Detect which cell encompasses the target text, then output its (X, Y) center coordinate. 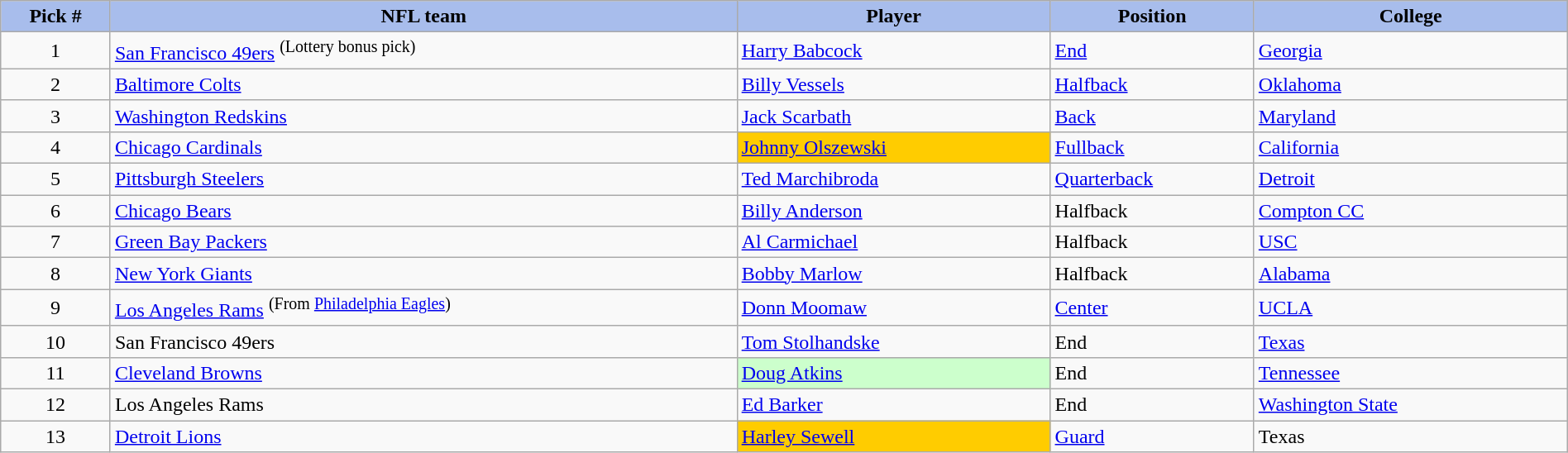
Tennessee (1411, 373)
7 (56, 242)
San Francisco 49ers (Lottery bonus pick) (423, 51)
Baltimore Colts (423, 84)
Green Bay Packers (423, 242)
Bobby Marlow (893, 274)
Compton CC (1411, 211)
Tom Stolhandske (893, 341)
Pittsburgh Steelers (423, 179)
Back (1152, 116)
Ted Marchibroda (893, 179)
9 (56, 308)
San Francisco 49ers (423, 341)
Player (893, 17)
12 (56, 404)
Pick # (56, 17)
Maryland (1411, 116)
Doug Atkins (893, 373)
10 (56, 341)
6 (56, 211)
Detroit (1411, 179)
Oklahoma (1411, 84)
1 (56, 51)
Harry Babcock (893, 51)
Center (1152, 308)
Alabama (1411, 274)
Georgia (1411, 51)
Washington State (1411, 404)
Harley Sewell (893, 436)
2 (56, 84)
Jack Scarbath (893, 116)
Los Angeles Rams (From Philadelphia Eagles) (423, 308)
Detroit Lions (423, 436)
11 (56, 373)
Fullback (1152, 147)
Los Angeles Rams (423, 404)
Chicago Bears (423, 211)
Chicago Cardinals (423, 147)
8 (56, 274)
College (1411, 17)
Ed Barker (893, 404)
13 (56, 436)
New York Giants (423, 274)
Billy Vessels (893, 84)
3 (56, 116)
Position (1152, 17)
Billy Anderson (893, 211)
Cleveland Browns (423, 373)
Johnny Olszewski (893, 147)
NFL team (423, 17)
5 (56, 179)
Guard (1152, 436)
4 (56, 147)
UCLA (1411, 308)
USC (1411, 242)
Donn Moomaw (893, 308)
California (1411, 147)
Al Carmichael (893, 242)
Washington Redskins (423, 116)
Quarterback (1152, 179)
